Determine the [x, y] coordinate at the center of the cell enclosing the given text.  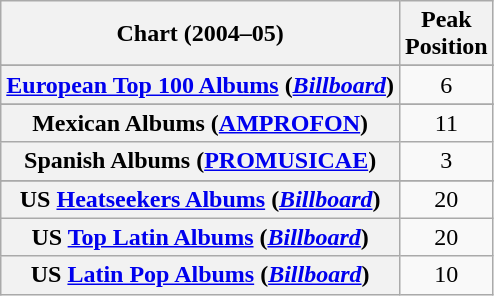
Spanish Albums (PROMUSICAE) [200, 161]
10 [446, 275]
European Top 100 Albums (Billboard) [200, 85]
PeakPosition [446, 34]
US Latin Pop Albums (Billboard) [200, 275]
US Top Latin Albums (Billboard) [200, 237]
6 [446, 85]
3 [446, 161]
Mexican Albums (AMPROFON) [200, 123]
Chart (2004–05) [200, 34]
11 [446, 123]
US Heatseekers Albums (Billboard) [200, 199]
